From the cell containing the given text, extract its center point as (x, y) coordinate. 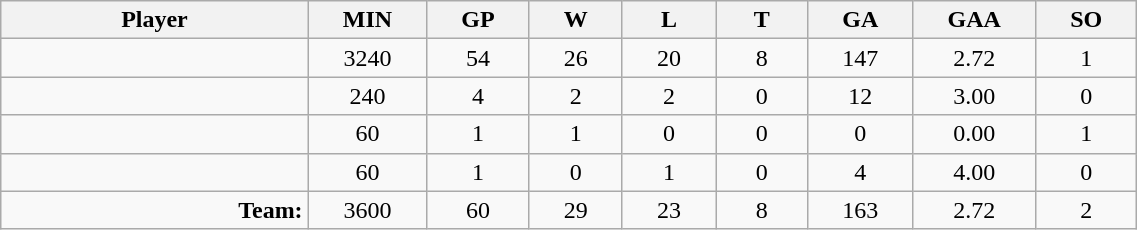
20 (668, 58)
W (576, 20)
12 (860, 96)
3.00 (974, 96)
54 (478, 58)
4.00 (974, 172)
29 (576, 210)
147 (860, 58)
3240 (368, 58)
Team: (154, 210)
GAA (974, 20)
26 (576, 58)
Player (154, 20)
T (762, 20)
23 (668, 210)
240 (368, 96)
GP (478, 20)
3600 (368, 210)
GA (860, 20)
163 (860, 210)
0.00 (974, 134)
L (668, 20)
SO (1086, 20)
MIN (368, 20)
